Scan for the cell matching the given text and deliver its (x, y) coordinate at center. 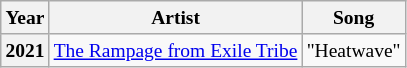
Artist (176, 18)
"Heatwave" (354, 50)
Song (354, 18)
The Rampage from Exile Tribe (176, 50)
2021 (25, 50)
Year (25, 18)
